From the cell containing the given text, extract its center point as [X, Y] coordinate. 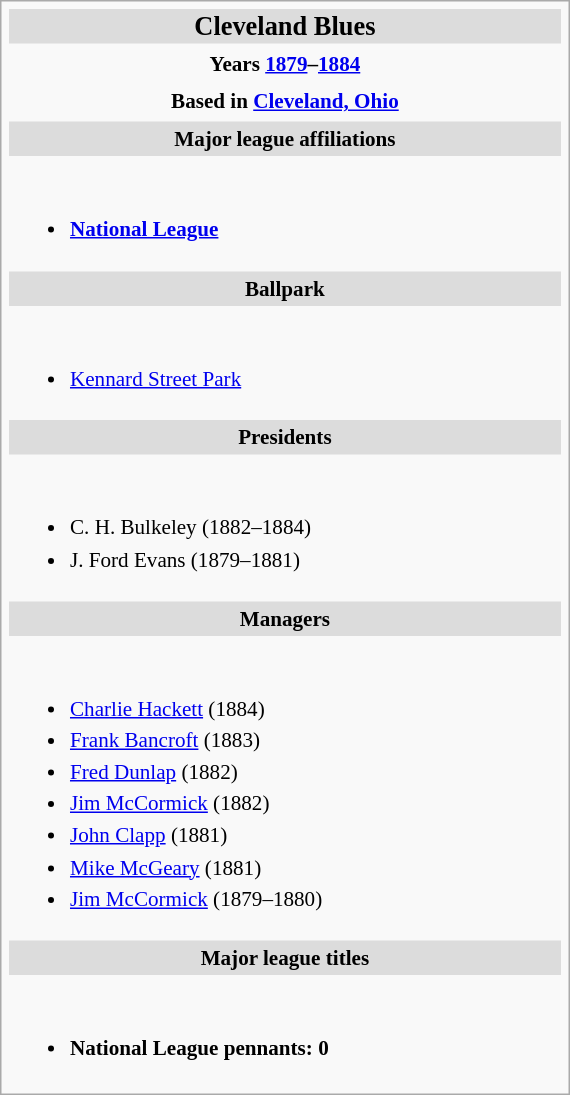
Charlie Hackett (1884)Frank Bancroft (1883)Fred Dunlap (1882)Jim McCormick (1882)John Clapp (1881)Mike McGeary (1881)Jim McCormick (1879–1880) [284, 788]
Kennard Street Park [284, 364]
Cleveland Blues [284, 26]
Based in Cleveland, Ohio [284, 102]
Presidents [284, 438]
Major league affiliations [284, 140]
National League [284, 214]
C. H. Bulkeley (1882–1884)J. Ford Evans (1879–1881) [284, 528]
Ballpark [284, 288]
Major league titles [284, 958]
National League pennants: 0 [284, 1032]
Managers [284, 618]
Years 1879–1884 [284, 64]
